Pinpoint the cell where the given text exists, returning its (x, y) midpoint coordinate. 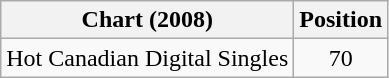
Chart (2008) (148, 20)
70 (341, 58)
Position (341, 20)
Hot Canadian Digital Singles (148, 58)
